Search for the cell housing the specified text and yield its (x, y) center coordinate. 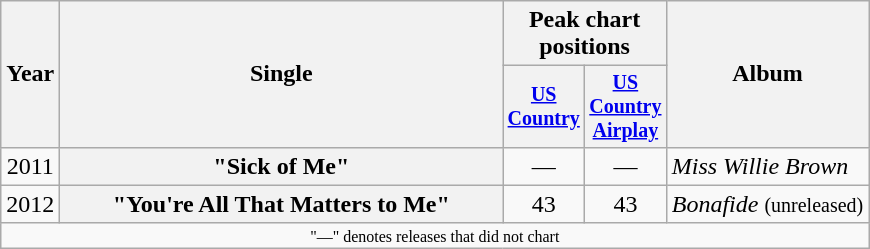
Year (30, 74)
Album (768, 74)
2012 (30, 204)
US Country (544, 106)
Bonafide (unreleased) (768, 204)
Peak chartpositions (584, 34)
Miss Willie Brown (768, 166)
"—" denotes releases that did not chart (435, 235)
Single (282, 74)
US Country Airplay (626, 106)
2011 (30, 166)
"You're All That Matters to Me" (282, 204)
"Sick of Me" (282, 166)
